Locate the cell with the specified text and output its (x, y) center coordinate. 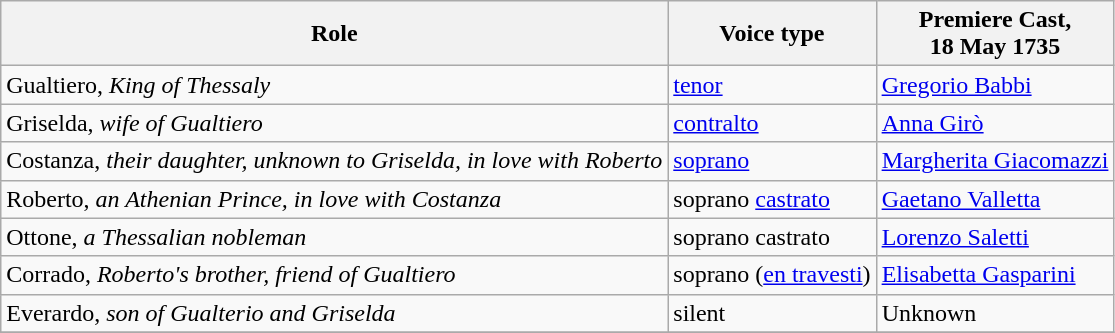
Gaetano Valletta (995, 199)
Griselda, wife of Gualtiero (334, 123)
Gregorio Babbi (995, 85)
soprano (en travesti) (772, 275)
contralto (772, 123)
Anna Girò (995, 123)
Everardo, son of Gualterio and Griselda (334, 313)
Ottone, a Thessalian nobleman (334, 237)
tenor (772, 85)
Gualtiero, King of Thessaly (334, 85)
Role (334, 34)
Costanza, their daughter, unknown to Griselda, in love with Roberto (334, 161)
silent (772, 313)
Margherita Giacomazzi (995, 161)
Premiere Cast,18 May 1735 (995, 34)
soprano (772, 161)
Unknown (995, 313)
Voice type (772, 34)
Corrado, Roberto's brother, friend of Gualtiero (334, 275)
Lorenzo Saletti (995, 237)
Roberto, an Athenian Prince, in love with Costanza (334, 199)
Elisabetta Gasparini (995, 275)
